Capture the cell that displays the provided text and extract its [X, Y] central coordinate. 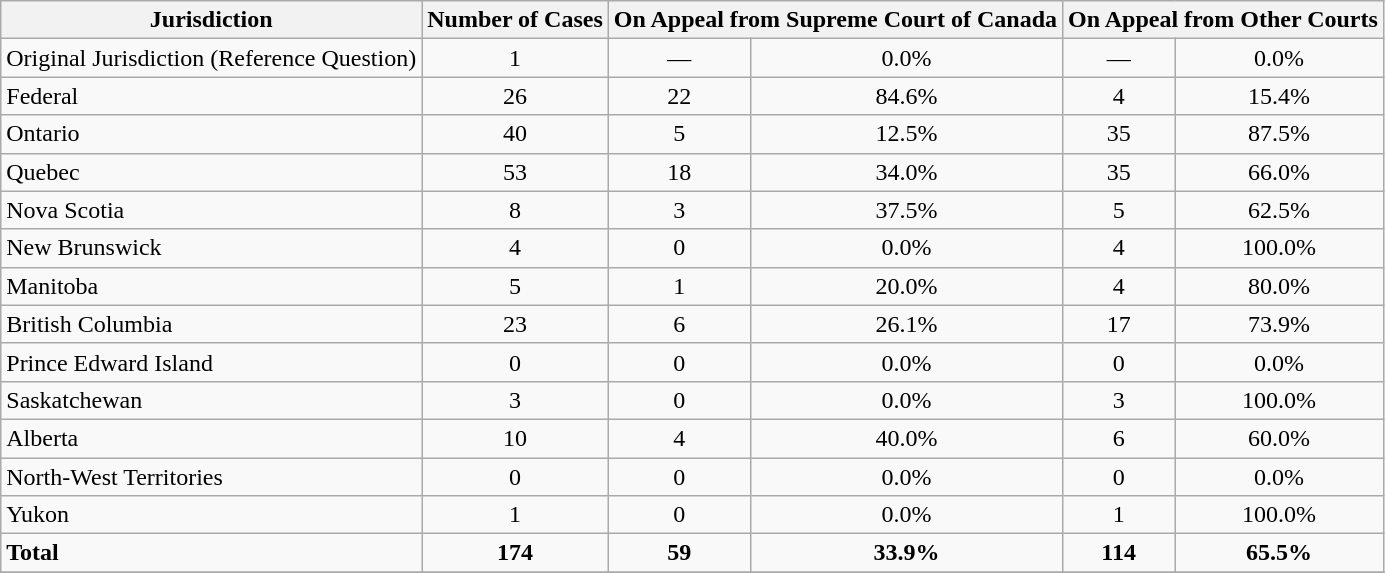
26 [516, 96]
On Appeal from Other Courts [1224, 20]
37.5% [906, 210]
Manitoba [212, 286]
60.0% [1280, 438]
53 [516, 172]
On Appeal from Supreme Court of Canada [835, 20]
New Brunswick [212, 248]
20.0% [906, 286]
Prince Edward Island [212, 362]
17 [1119, 324]
65.5% [1280, 553]
23 [516, 324]
North-West Territories [212, 477]
114 [1119, 553]
59 [679, 553]
British Columbia [212, 324]
87.5% [1280, 134]
84.6% [906, 96]
Total [212, 553]
62.5% [1280, 210]
80.0% [1280, 286]
Alberta [212, 438]
10 [516, 438]
Jurisdiction [212, 20]
18 [679, 172]
8 [516, 210]
26.1% [906, 324]
Saskatchewan [212, 400]
Number of Cases [516, 20]
34.0% [906, 172]
Ontario [212, 134]
Federal [212, 96]
Yukon [212, 515]
66.0% [1280, 172]
Nova Scotia [212, 210]
Original Jurisdiction (Reference Question) [212, 58]
15.4% [1280, 96]
40.0% [906, 438]
40 [516, 134]
33.9% [906, 553]
22 [679, 96]
174 [516, 553]
12.5% [906, 134]
Quebec [212, 172]
73.9% [1280, 324]
